Output the (x, y) coordinate of the center of the cell containing the given text.  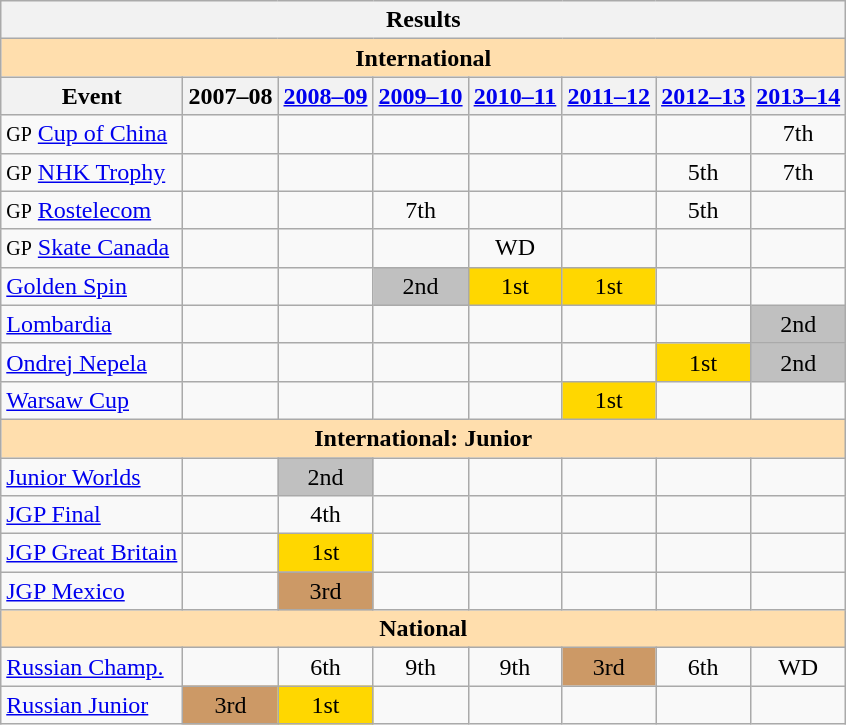
Results (424, 20)
International (424, 58)
2013–14 (798, 96)
Lombardia (92, 324)
GP Skate Canada (92, 248)
GP Cup of China (92, 134)
Warsaw Cup (92, 400)
2009–10 (420, 96)
2012–13 (704, 96)
GP Rostelecom (92, 210)
JGP Final (92, 515)
2010–11 (515, 96)
Event (92, 96)
Golden Spin (92, 286)
Russian Junior (92, 705)
International: Junior (424, 438)
National (424, 629)
2011–12 (609, 96)
Ondrej Nepela (92, 362)
JGP Mexico (92, 591)
GP NHK Trophy (92, 172)
Russian Champ. (92, 667)
JGP Great Britain (92, 553)
2007–08 (230, 96)
4th (326, 515)
2008–09 (326, 96)
Junior Worlds (92, 477)
